Return [x, y] of the center of cell containing provided text 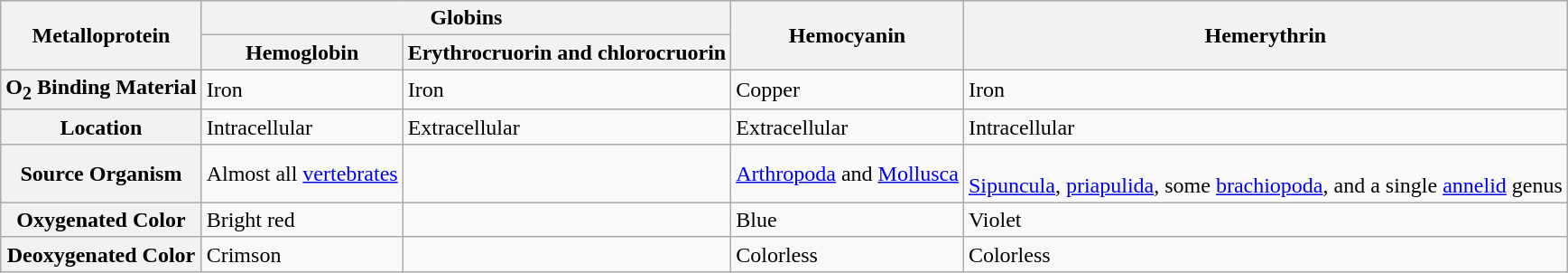
Globins [466, 18]
Source Organism [101, 174]
Arthropoda and Mollusca [848, 174]
Hemerythrin [1266, 35]
Blue [848, 220]
Metalloprotein [101, 35]
Deoxygenated Color [101, 254]
Almost all vertebrates [302, 174]
Sipuncula, priapulida, some brachiopoda, and a single annelid genus [1266, 174]
Hemoglobin [302, 52]
Erythrocruorin and chlorocruorin [567, 52]
Copper [848, 89]
Violet [1266, 220]
Location [101, 127]
Bright red [302, 220]
Crimson [302, 254]
Oxygenated Color [101, 220]
Hemocyanin [848, 35]
O2 Binding Material [101, 89]
